Search for the cell housing the specified text and yield its [X, Y] center coordinate. 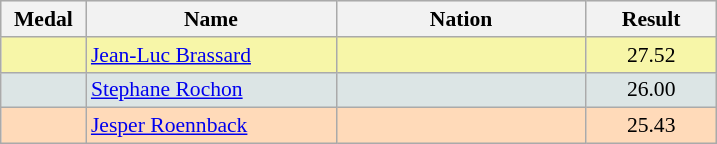
Medal [44, 19]
Jesper Roennback [211, 126]
26.00 [651, 90]
Name [211, 19]
Result [651, 19]
25.43 [651, 126]
27.52 [651, 55]
Jean-Luc Brassard [211, 55]
Nation [461, 19]
Stephane Rochon [211, 90]
